Locate the cell with the specified text and output its [x, y] center coordinate. 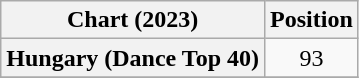
Chart (2023) [133, 20]
Position [312, 20]
Hungary (Dance Top 40) [133, 58]
93 [312, 58]
